Identify which cell holds the provided text, then report its [X, Y] central coordinate. 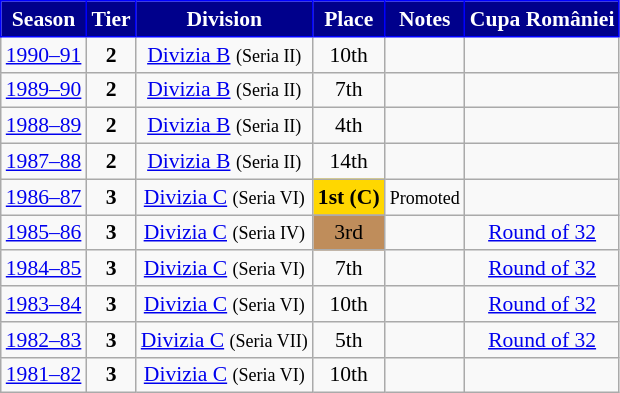
1st (C) [349, 197]
1986–87 [44, 197]
1982–83 [44, 340]
1989–90 [44, 90]
Notes [425, 19]
Cupa României [542, 19]
5th [349, 340]
Tier [110, 19]
1990–91 [44, 55]
1987–88 [44, 162]
Divizia C (Seria VII) [224, 340]
Promoted [425, 197]
1988–89 [44, 126]
1985–86 [44, 233]
Place [349, 19]
1981–82 [44, 375]
1983–84 [44, 304]
3rd [349, 233]
Division [224, 19]
4th [349, 126]
14th [349, 162]
Divizia C (Seria IV) [224, 233]
1984–85 [44, 269]
Season [44, 19]
